Detect which cell encompasses the target text, then output its (X, Y) center coordinate. 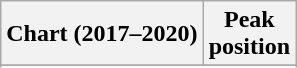
Chart (2017–2020) (102, 34)
Peak position (249, 34)
